Locate the cell with the specified text and output its (x, y) center coordinate. 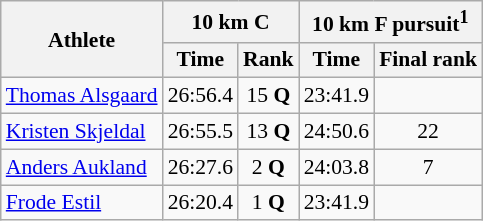
26:20.4 (200, 203)
Final rank (428, 60)
2 Q (268, 167)
26:55.5 (200, 132)
10 km C (231, 22)
10 km F pursuit1 (390, 22)
24:03.8 (336, 167)
Frode Estil (82, 203)
22 (428, 132)
Kristen Skjeldal (82, 132)
Anders Aukland (82, 167)
24:50.6 (336, 132)
13 Q (268, 132)
15 Q (268, 96)
26:27.6 (200, 167)
1 Q (268, 203)
Rank (268, 60)
7 (428, 167)
Athlete (82, 40)
Thomas Alsgaard (82, 96)
26:56.4 (200, 96)
